Find where the given text appears and provide that cell's center as (X, Y) coordinate. 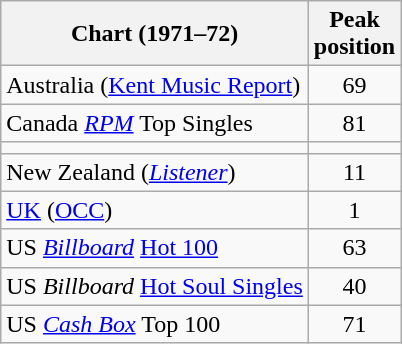
US Billboard Hot Soul Singles (155, 286)
Canada RPM Top Singles (155, 123)
US Billboard Hot 100 (155, 248)
UK (OCC) (155, 210)
40 (354, 286)
69 (354, 85)
Australia (Kent Music Report) (155, 85)
63 (354, 248)
11 (354, 172)
71 (354, 324)
New Zealand (Listener) (155, 172)
Peakposition (354, 34)
Chart (1971–72) (155, 34)
1 (354, 210)
81 (354, 123)
US Cash Box Top 100 (155, 324)
